Provide the (x, y) coordinate of the cell's center where the given text is located.  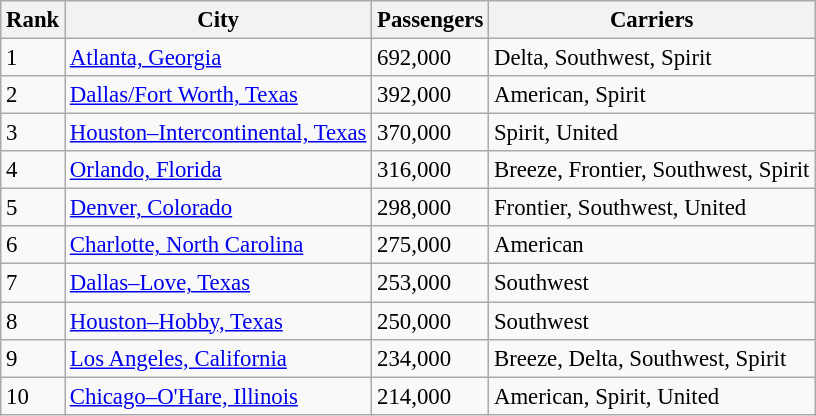
Carriers (652, 20)
275,000 (430, 245)
4 (33, 170)
6 (33, 245)
Chicago–O'Hare, Illinois (218, 396)
298,000 (430, 208)
Delta, Southwest, Spirit (652, 58)
Frontier, Southwest, United (652, 208)
Breeze, Frontier, Southwest, Spirit (652, 170)
1 (33, 58)
7 (33, 283)
370,000 (430, 133)
316,000 (430, 170)
American, Spirit, United (652, 396)
Breeze, Delta, Southwest, Spirit (652, 358)
3 (33, 133)
5 (33, 208)
Houston–Hobby, Texas (218, 321)
214,000 (430, 396)
692,000 (430, 58)
Denver, Colorado (218, 208)
234,000 (430, 358)
10 (33, 396)
American, Spirit (652, 95)
Dallas–Love, Texas (218, 283)
Rank (33, 20)
8 (33, 321)
250,000 (430, 321)
Passengers (430, 20)
392,000 (430, 95)
9 (33, 358)
City (218, 20)
253,000 (430, 283)
Los Angeles, California (218, 358)
American (652, 245)
Houston–Intercontinental, Texas (218, 133)
Atlanta, Georgia (218, 58)
Spirit, United (652, 133)
Charlotte, North Carolina (218, 245)
Dallas/Fort Worth, Texas (218, 95)
2 (33, 95)
Orlando, Florida (218, 170)
